Pinpoint the cell where the given text exists, returning its [X, Y] midpoint coordinate. 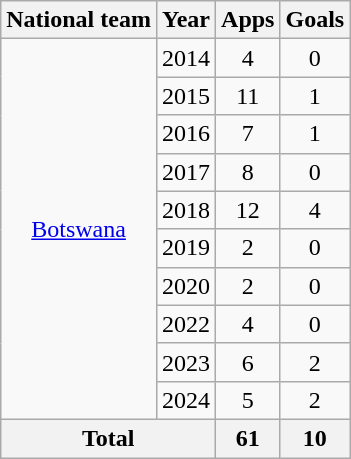
Goals [315, 20]
Year [186, 20]
Total [108, 438]
61 [248, 438]
2016 [186, 134]
11 [248, 96]
Botswana [79, 230]
National team [79, 20]
2024 [186, 400]
2019 [186, 248]
2022 [186, 324]
2014 [186, 58]
6 [248, 362]
2020 [186, 286]
8 [248, 172]
10 [315, 438]
2015 [186, 96]
Apps [248, 20]
2023 [186, 362]
12 [248, 210]
2017 [186, 172]
2018 [186, 210]
7 [248, 134]
5 [248, 400]
